Return (x, y) of the center of cell containing provided text 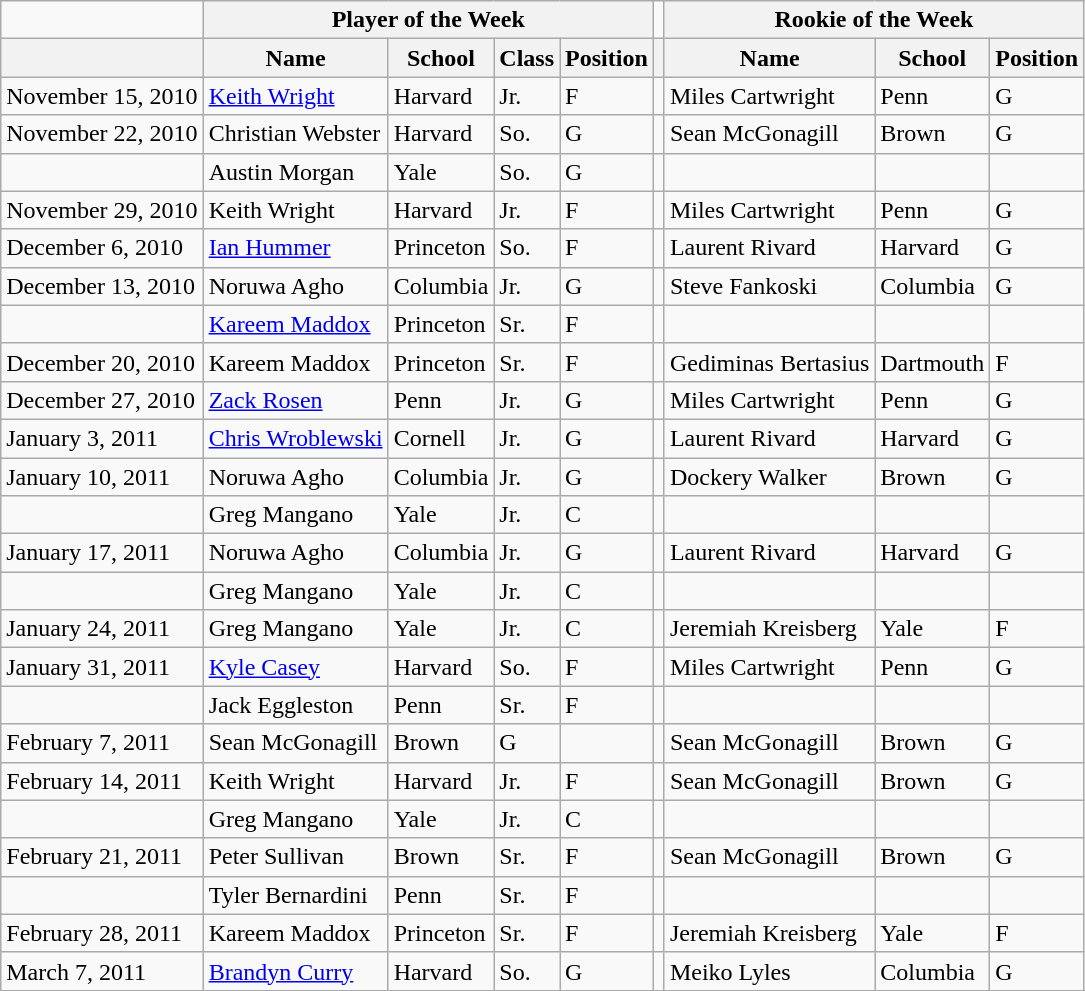
Gediminas Bertasius (769, 362)
November 15, 2010 (102, 96)
January 3, 2011 (102, 438)
Tyler Bernardini (296, 895)
Ian Hummer (296, 248)
February 14, 2011 (102, 781)
December 13, 2010 (102, 286)
Christian Webster (296, 134)
November 29, 2010 (102, 210)
November 22, 2010 (102, 134)
January 24, 2011 (102, 629)
January 17, 2011 (102, 553)
Kyle Casey (296, 667)
Class (527, 58)
March 7, 2011 (102, 971)
Meiko Lyles (769, 971)
January 10, 2011 (102, 477)
Steve Fankoski (769, 286)
Chris Wroblewski (296, 438)
Cornell (441, 438)
Brandyn Curry (296, 971)
December 27, 2010 (102, 400)
Dockery Walker (769, 477)
Jack Eggleston (296, 705)
Dartmouth (932, 362)
February 21, 2011 (102, 857)
December 20, 2010 (102, 362)
Rookie of the Week (874, 20)
February 28, 2011 (102, 933)
Player of the Week (428, 20)
Peter Sullivan (296, 857)
February 7, 2011 (102, 743)
December 6, 2010 (102, 248)
Zack Rosen (296, 400)
Austin Morgan (296, 172)
January 31, 2011 (102, 667)
